Identify which cell holds the provided text, then report its [X, Y] central coordinate. 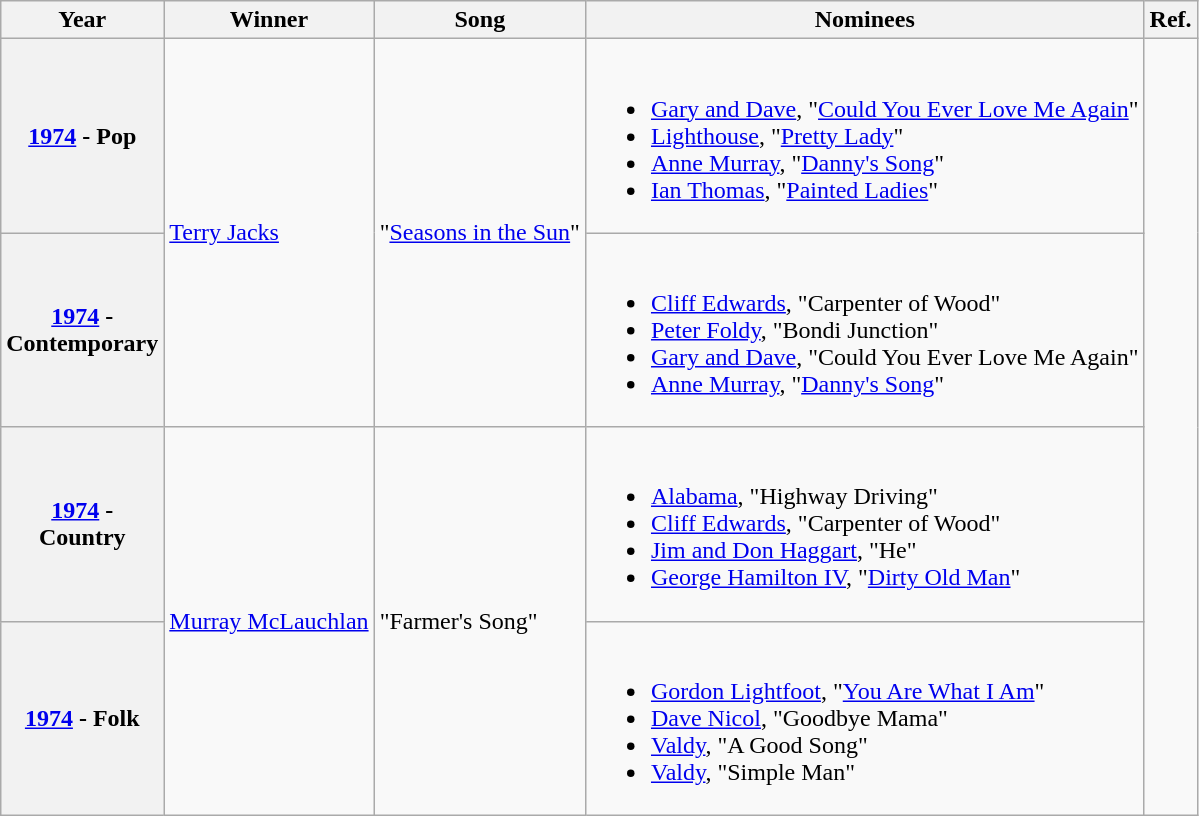
Gordon Lightfoot, "You Are What I Am"Dave Nicol, "Goodbye Mama"Valdy, "A Good Song"Valdy, "Simple Man" [864, 718]
Gary and Dave, "Could You Ever Love Me Again"Lighthouse, "Pretty Lady"Anne Murray, "Danny's Song"Ian Thomas, "Painted Ladies" [864, 136]
Terry Jacks [269, 233]
1974 - Pop [82, 136]
Murray McLauchlan [269, 621]
Alabama, "Highway Driving"Cliff Edwards, "Carpenter of Wood"Jim and Don Haggart, "He"George Hamilton IV, "Dirty Old Man" [864, 524]
Song [480, 20]
1974 - Contemporary [82, 330]
Cliff Edwards, "Carpenter of Wood"Peter Foldy, "Bondi Junction"Gary and Dave, "Could You Ever Love Me Again"Anne Murray, "Danny's Song" [864, 330]
"Seasons in the Sun" [480, 233]
Year [82, 20]
"Farmer's Song" [480, 621]
Ref. [1170, 20]
1974 - Country [82, 524]
1974 - Folk [82, 718]
Winner [269, 20]
Nominees [864, 20]
